Return [x, y] of the center of cell containing provided text 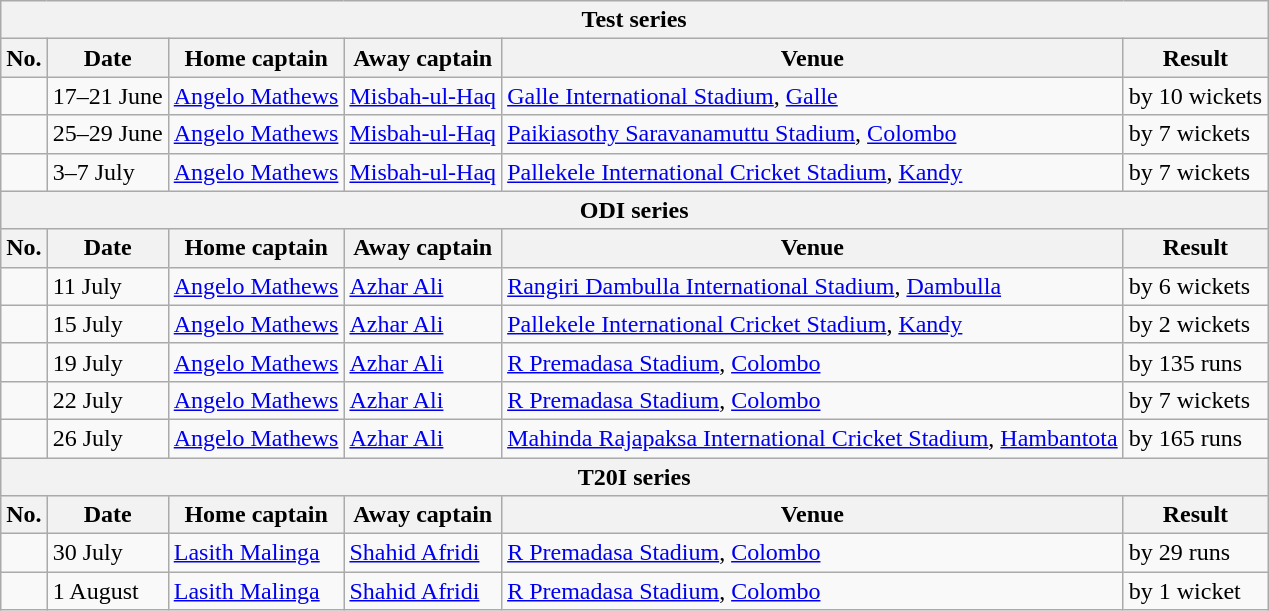
15 July [108, 324]
Paikiasothy Saravanamuttu Stadium, Colombo [813, 134]
17–21 June [108, 96]
by 2 wickets [1195, 324]
Mahinda Rajapaksa International Cricket Stadium, Hambantota [813, 438]
19 July [108, 362]
ODI series [634, 210]
T20I series [634, 477]
22 July [108, 400]
Galle International Stadium, Galle [813, 96]
25–29 June [108, 134]
Test series [634, 20]
30 July [108, 553]
26 July [108, 438]
Rangiri Dambulla International Stadium, Dambulla [813, 286]
1 August [108, 591]
by 6 wickets [1195, 286]
by 10 wickets [1195, 96]
by 165 runs [1195, 438]
11 July [108, 286]
3–7 July [108, 172]
by 135 runs [1195, 362]
by 29 runs [1195, 553]
by 1 wicket [1195, 591]
